From the cell containing the given text, extract its center point as (x, y) coordinate. 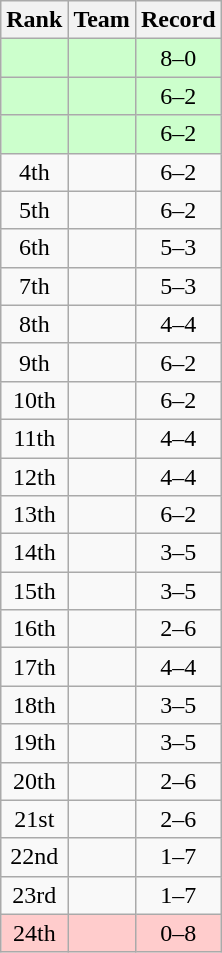
22nd (34, 857)
0–8 (178, 933)
10th (34, 400)
9th (34, 362)
23rd (34, 895)
8–0 (178, 58)
14th (34, 553)
18th (34, 705)
Team (102, 20)
21st (34, 819)
5th (34, 210)
12th (34, 477)
17th (34, 667)
11th (34, 438)
7th (34, 286)
Record (178, 20)
15th (34, 591)
8th (34, 324)
24th (34, 933)
13th (34, 515)
4th (34, 172)
16th (34, 629)
19th (34, 743)
6th (34, 248)
20th (34, 781)
Rank (34, 20)
